Scan for the cell matching the given text and deliver its [X, Y] coordinate at center. 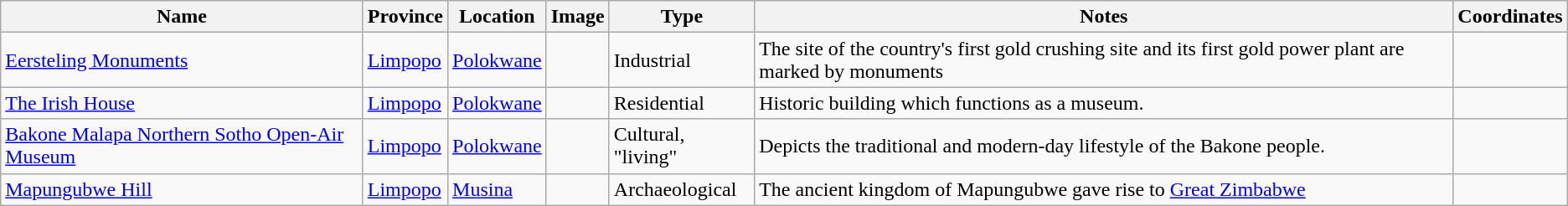
Residential [682, 103]
Coordinates [1510, 17]
Mapungubwe Hill [182, 189]
Musina [498, 189]
Cultural, "living" [682, 146]
The site of the country's first gold crushing site and its first gold power plant are marked by monuments [1104, 60]
Notes [1104, 17]
Industrial [682, 60]
Bakone Malapa Northern Sotho Open-Air Museum [182, 146]
Type [682, 17]
Location [498, 17]
The ancient kingdom of Mapungubwe gave rise to Great Zimbabwe [1104, 189]
Historic building which functions as a museum. [1104, 103]
Image [578, 17]
Depicts the traditional and modern-day lifestyle of the Bakone people. [1104, 146]
Province [405, 17]
The Irish House [182, 103]
Archaeological [682, 189]
Name [182, 17]
Eersteling Monuments [182, 60]
